Provide the (X, Y) coordinate of the cell's center where the given text is located.  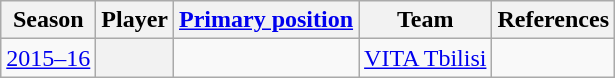
References (554, 20)
2015–16 (48, 58)
Player (135, 20)
Season (48, 20)
Primary position (266, 20)
VITA Tbilisi (426, 58)
Team (426, 20)
